Identify which cell holds the provided text, then report its [X, Y] central coordinate. 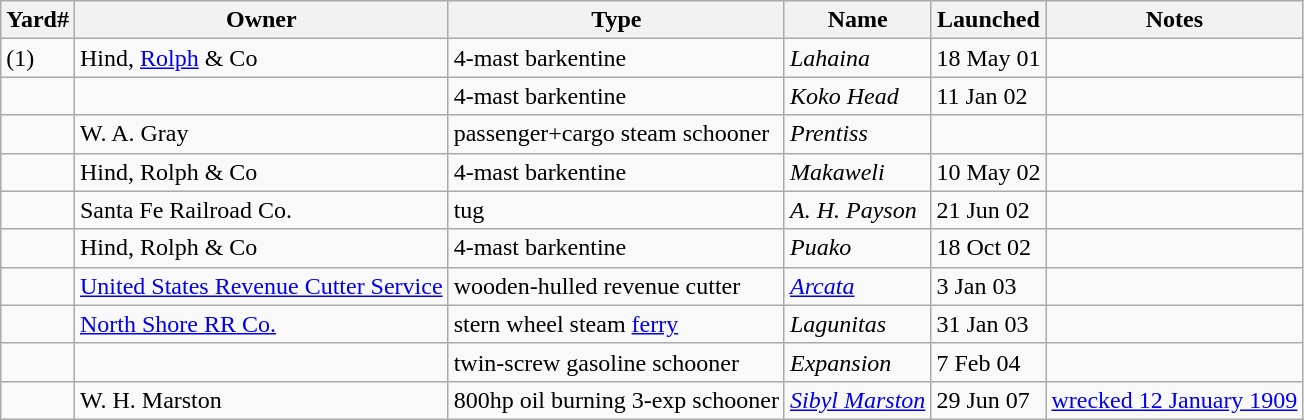
wrecked 12 January 1909 [1174, 400]
W. H. Marston [261, 400]
(1) [38, 58]
stern wheel steam ferry [616, 324]
800hp oil burning 3-exp schooner [616, 400]
18 May 01 [988, 58]
Santa Fe Railroad Co. [261, 210]
wooden-hulled revenue cutter [616, 286]
Lahaina [857, 58]
11 Jan 02 [988, 96]
twin-screw gasoline schooner [616, 362]
31 Jan 03 [988, 324]
tug [616, 210]
Launched [988, 20]
29 Jun 07 [988, 400]
Type [616, 20]
Expansion [857, 362]
Makaweli [857, 172]
Lagunitas [857, 324]
W. A. Gray [261, 134]
Arcata [857, 286]
18 Oct 02 [988, 248]
Puako [857, 248]
Prentiss [857, 134]
10 May 02 [988, 172]
3 Jan 03 [988, 286]
Koko Head [857, 96]
Name [857, 20]
Notes [1174, 20]
A. H. Payson [857, 210]
Owner [261, 20]
passenger+cargo steam schooner [616, 134]
7 Feb 04 [988, 362]
Yard# [38, 20]
Sibyl Marston [857, 400]
21 Jun 02 [988, 210]
United States Revenue Cutter Service [261, 286]
North Shore RR Co. [261, 324]
